Identify which cell holds the provided text, then report its [x, y] central coordinate. 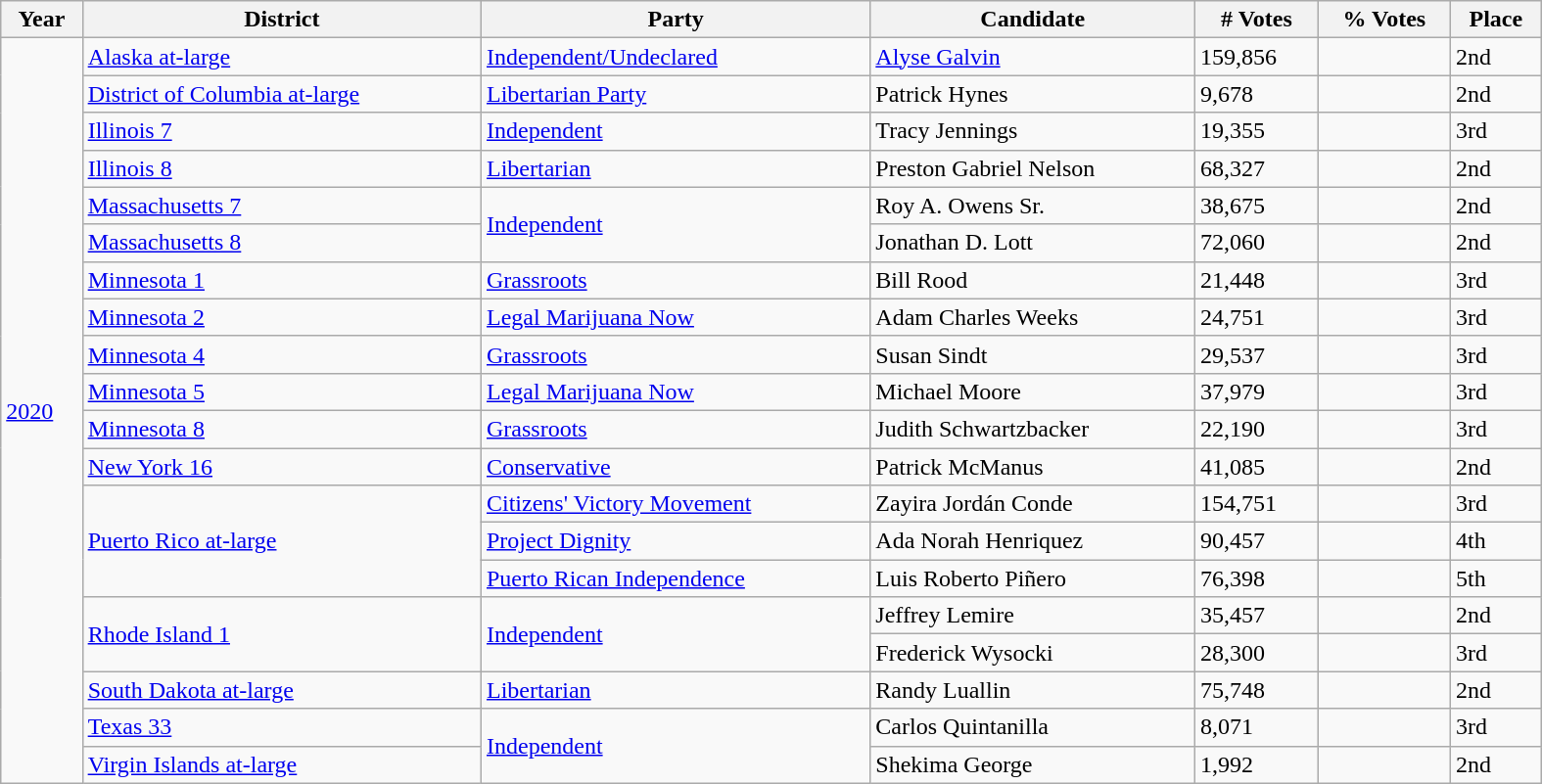
Michael Moore [1033, 392]
4th [1496, 541]
Minnesota 8 [282, 429]
21,448 [1257, 280]
District [282, 20]
9,678 [1257, 94]
Luis Roberto Piñero [1033, 578]
Project Dignity [676, 541]
Adam Charles Weeks [1033, 317]
Year [41, 20]
Party [676, 20]
Jonathan D. Lott [1033, 243]
76,398 [1257, 578]
Minnesota 2 [282, 317]
Alyse Galvin [1033, 57]
75,748 [1257, 690]
Minnesota 1 [282, 280]
29,537 [1257, 354]
Jeffrey Lemire [1033, 616]
38,675 [1257, 206]
Frederick Wysocki [1033, 653]
Candidate [1033, 20]
Massachusetts 8 [282, 243]
Patrick McManus [1033, 467]
41,085 [1257, 467]
Patrick Hynes [1033, 94]
Ada Norah Henriquez [1033, 541]
Independent/Undeclared [676, 57]
Illinois 7 [282, 131]
Randy Luallin [1033, 690]
1,992 [1257, 764]
5th [1496, 578]
Puerto Rican Independence [676, 578]
Massachusetts 7 [282, 206]
Shekima George [1033, 764]
Minnesota 4 [282, 354]
Bill Rood [1033, 280]
Judith Schwartzbacker [1033, 429]
% Votes [1384, 20]
35,457 [1257, 616]
Preston Gabriel Nelson [1033, 168]
159,856 [1257, 57]
# Votes [1257, 20]
24,751 [1257, 317]
154,751 [1257, 504]
90,457 [1257, 541]
Citizens' Victory Movement [676, 504]
Virgin Islands at-large [282, 764]
Carlos Quintanilla [1033, 727]
South Dakota at-large [282, 690]
2020 [41, 411]
Susan Sindt [1033, 354]
Rhode Island 1 [282, 634]
22,190 [1257, 429]
Tracy Jennings [1033, 131]
Place [1496, 20]
Roy A. Owens Sr. [1033, 206]
28,300 [1257, 653]
Illinois 8 [282, 168]
District of Columbia at-large [282, 94]
8,071 [1257, 727]
Conservative [676, 467]
Zayira Jordán Conde [1033, 504]
37,979 [1257, 392]
Libertarian Party [676, 94]
19,355 [1257, 131]
Minnesota 5 [282, 392]
Alaska at-large [282, 57]
New York 16 [282, 467]
68,327 [1257, 168]
Puerto Rico at-large [282, 541]
72,060 [1257, 243]
Texas 33 [282, 727]
